Identify which cell holds the provided text, then report its [x, y] central coordinate. 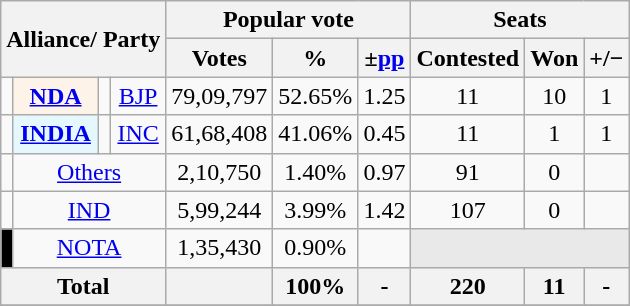
Popular vote [288, 20]
5,99,244 [220, 210]
Others [88, 172]
1.25 [384, 96]
Contested [468, 58]
2,10,750 [220, 172]
3.99% [316, 210]
41.06% [316, 134]
IND [88, 210]
0.45 [384, 134]
Seats [520, 20]
1.42 [384, 210]
NDA [55, 96]
+/− [606, 58]
79,09,797 [220, 96]
Alliance/ Party [84, 39]
% [316, 58]
BJP [138, 96]
220 [468, 286]
0.90% [316, 248]
61,68,408 [220, 134]
±pp [384, 58]
Total [84, 286]
91 [468, 172]
0.97 [384, 172]
100% [316, 286]
NOTA [88, 248]
1.40% [316, 172]
INDIA [55, 134]
INC [138, 134]
10 [554, 96]
107 [468, 210]
1,35,430 [220, 248]
52.65% [316, 96]
Won [554, 58]
Votes [220, 58]
